Scan for the cell matching the given text and deliver its (X, Y) coordinate at center. 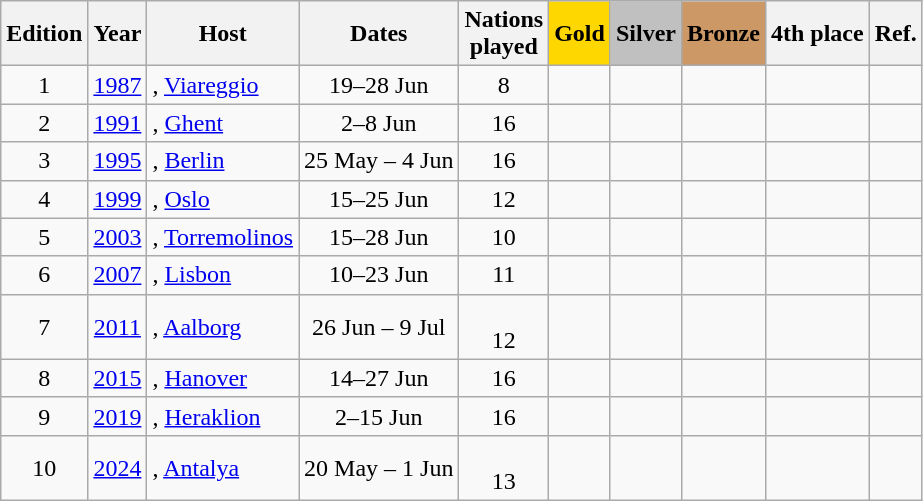
26 Jun – 9 Jul (379, 326)
, Oslo (223, 199)
, Hanover (223, 378)
3 (44, 161)
2–15 Jun (379, 416)
Edition (44, 34)
Bronze (723, 34)
, Ghent (223, 123)
11 (504, 275)
4 (44, 199)
Dates (379, 34)
2–8 Jun (379, 123)
Silver (646, 34)
1991 (118, 123)
, Viareggio (223, 85)
Host (223, 34)
20 May – 1 Jun (379, 468)
6 (44, 275)
, Antalya (223, 468)
15–28 Jun (379, 237)
, Torremolinos (223, 237)
4th place (817, 34)
13 (504, 468)
10–23 Jun (379, 275)
1999 (118, 199)
5 (44, 237)
19–28 Jun (379, 85)
, Heraklion (223, 416)
2024 (118, 468)
2011 (118, 326)
15–25 Jun (379, 199)
Ref. (896, 34)
25 May – 4 Jun (379, 161)
Nationsplayed (504, 34)
2015 (118, 378)
Year (118, 34)
2019 (118, 416)
1987 (118, 85)
2 (44, 123)
2003 (118, 237)
Gold (580, 34)
, Berlin (223, 161)
1 (44, 85)
, Lisbon (223, 275)
14–27 Jun (379, 378)
2007 (118, 275)
1995 (118, 161)
, Aalborg (223, 326)
7 (44, 326)
9 (44, 416)
